For the text-containing cell, return its midpoint in [X, Y] coordinate format. 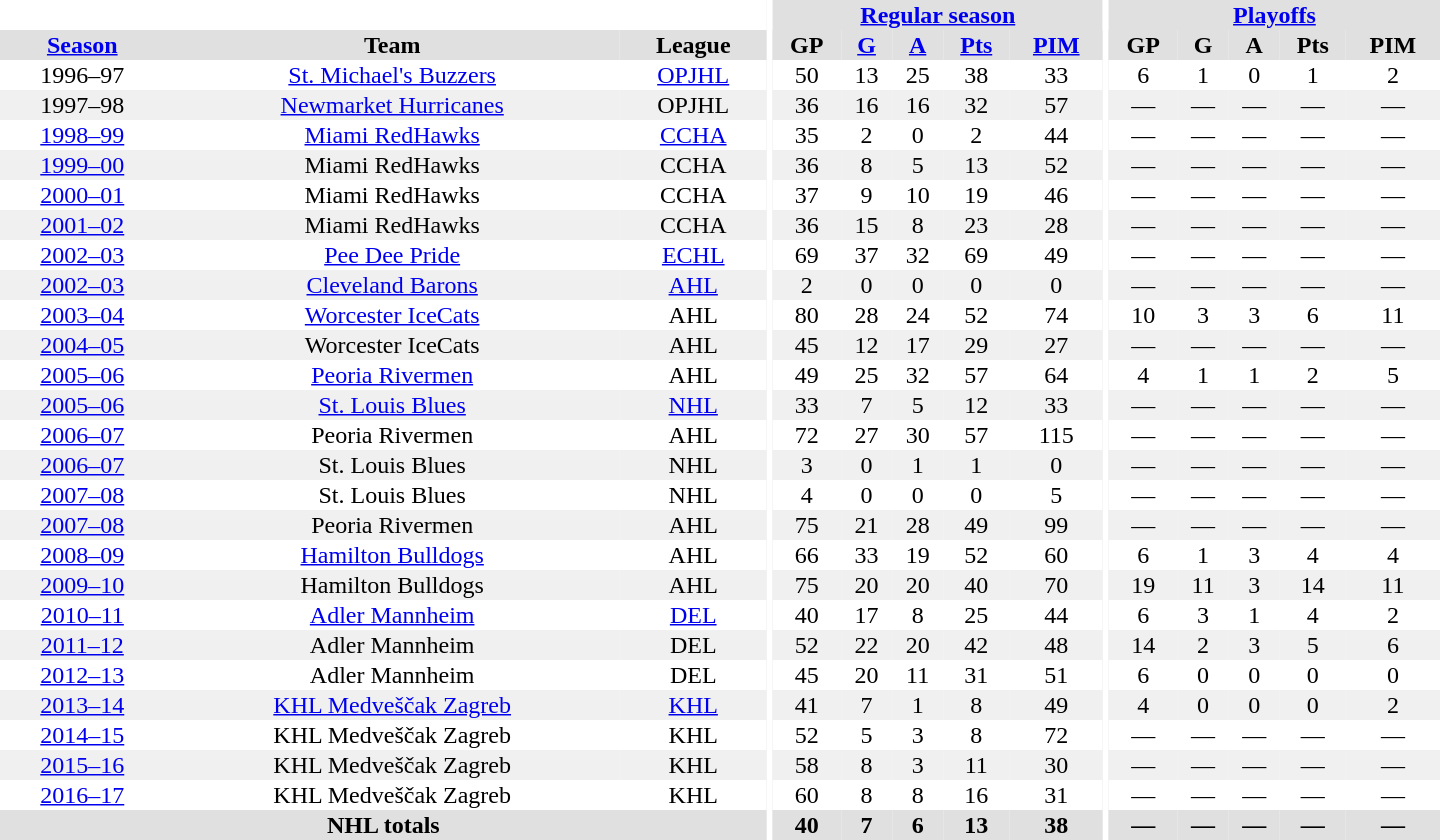
42 [976, 645]
1996–97 [82, 75]
80 [806, 315]
24 [918, 315]
51 [1056, 675]
1999–00 [82, 165]
2001–02 [82, 225]
League [694, 45]
Season [82, 45]
64 [1056, 375]
Pee Dee Pride [392, 255]
74 [1056, 315]
115 [1056, 435]
35 [806, 135]
1998–99 [82, 135]
1997–98 [82, 105]
Regular season [938, 15]
Playoffs [1274, 15]
St. Michael's Buzzers [392, 75]
23 [976, 225]
66 [806, 555]
2012–13 [82, 675]
2016–17 [82, 795]
46 [1056, 195]
2004–05 [82, 345]
2009–10 [82, 585]
NHL totals [384, 825]
21 [866, 525]
50 [806, 75]
41 [806, 705]
2003–04 [82, 315]
9 [866, 195]
22 [866, 645]
2015–16 [82, 765]
58 [806, 765]
Cleveland Barons [392, 285]
2014–15 [82, 735]
29 [976, 345]
99 [1056, 525]
48 [1056, 645]
2000–01 [82, 195]
15 [866, 225]
2013–14 [82, 705]
ECHL [694, 255]
Team [392, 45]
2010–11 [82, 615]
70 [1056, 585]
2008–09 [82, 555]
Newmarket Hurricanes [392, 105]
2011–12 [82, 645]
